Return the [X, Y] coordinate for the center point of the cell that contains the specified text.  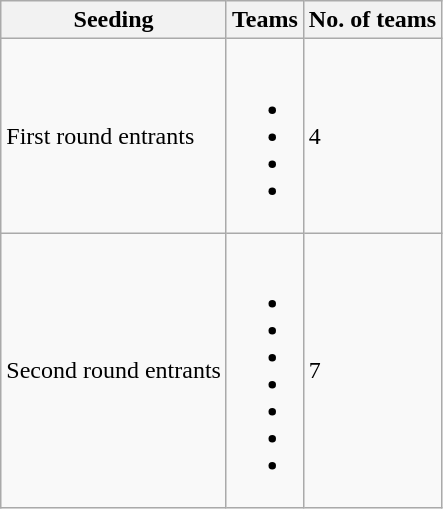
7 [372, 370]
First round entrants [114, 136]
Second round entrants [114, 370]
Teams [264, 20]
No. of teams [372, 20]
4 [372, 136]
Seeding [114, 20]
